Scan for the cell matching the given text and deliver its (X, Y) coordinate at center. 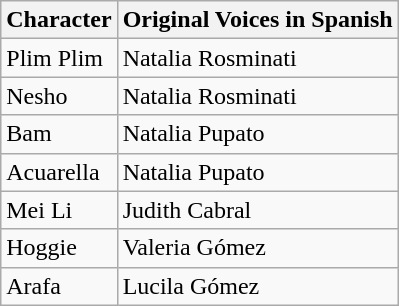
Character (59, 20)
Acuarella (59, 172)
Nesho (59, 96)
Judith Cabral (258, 210)
Bam (59, 134)
Arafa (59, 286)
Original Voices in Spanish (258, 20)
Lucila Gómez (258, 286)
Valeria Gómez (258, 248)
Mei Li (59, 210)
Plim Plim (59, 58)
Hoggie (59, 248)
